Capture the cell that displays the provided text and extract its [x, y] central coordinate. 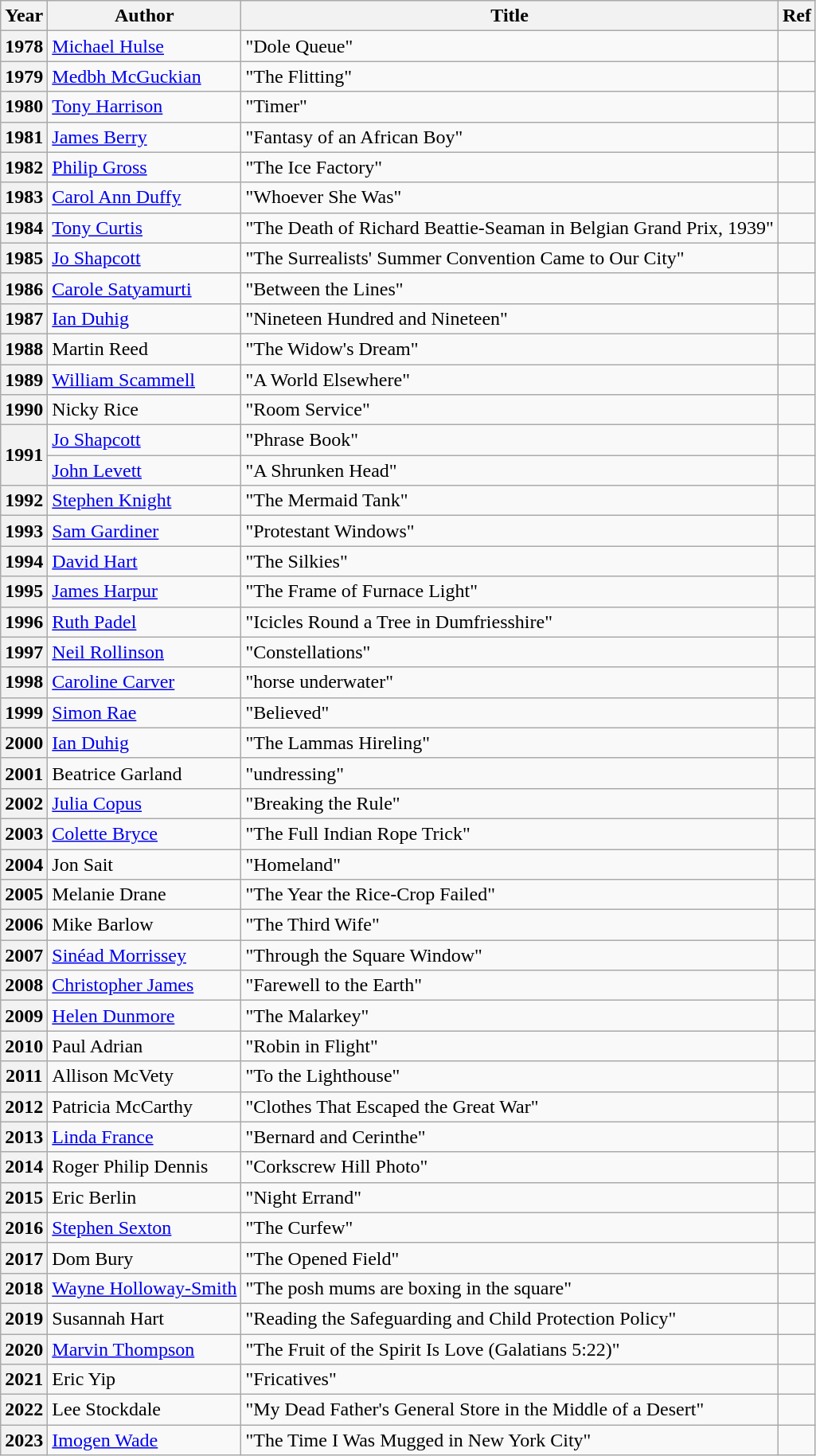
"horse underwater" [510, 682]
Eric Berlin [145, 1197]
2020 [24, 1349]
2009 [24, 1016]
Neil Rollinson [145, 652]
2005 [24, 895]
Paul Adrian [145, 1046]
1987 [24, 318]
Nicky Rice [145, 410]
Imogen Wade [145, 1440]
2008 [24, 986]
"Night Errand" [510, 1197]
"Nineteen Hundred and Nineteen" [510, 318]
1992 [24, 501]
1991 [24, 455]
2013 [24, 1137]
Helen Dunmore [145, 1016]
Dom Bury [145, 1258]
Allison McVety [145, 1076]
"Through the Square Window" [510, 955]
"The Year the Rice-Crop Failed" [510, 895]
1983 [24, 197]
Mike Barlow [145, 925]
Year [24, 16]
"Fricatives" [510, 1380]
2016 [24, 1228]
Jon Sait [145, 864]
"The Frame of Furnace Light" [510, 591]
"The Death of Richard Beattie-Seaman in Belgian Grand Prix, 1939" [510, 228]
"The Fruit of the Spirit Is Love (Galatians 5:22)" [510, 1349]
Colette Bryce [145, 833]
John Levett [145, 470]
2003 [24, 833]
2002 [24, 803]
"The Time I Was Mugged in New York City" [510, 1440]
Ref [796, 16]
Patricia McCarthy [145, 1107]
1996 [24, 622]
Carole Satyamurti [145, 288]
2021 [24, 1380]
"Bernard and Cerinthe" [510, 1137]
1994 [24, 561]
Tony Harrison [145, 107]
"Constellations" [510, 652]
1986 [24, 288]
Linda France [145, 1137]
Carol Ann Duffy [145, 197]
Melanie Drane [145, 895]
1980 [24, 107]
2014 [24, 1167]
Michael Hulse [145, 46]
2015 [24, 1197]
"The Widow's Dream" [510, 349]
"The Mermaid Tank" [510, 501]
2006 [24, 925]
2011 [24, 1076]
2004 [24, 864]
Lee Stockdale [145, 1410]
Philip Gross [145, 167]
1978 [24, 46]
Martin Reed [145, 349]
2018 [24, 1288]
Sinéad Morrissey [145, 955]
"The Opened Field" [510, 1258]
"Farewell to the Earth" [510, 986]
William Scammell [145, 380]
1989 [24, 380]
"A Shrunken Head" [510, 470]
1990 [24, 410]
"My Dead Father's General Store in the Middle of a Desert" [510, 1410]
Wayne Holloway-Smith [145, 1288]
"Believed" [510, 712]
"Protestant Windows" [510, 531]
"The Ice Factory" [510, 167]
"A World Elsewhere" [510, 380]
"To the Lighthouse" [510, 1076]
James Harpur [145, 591]
"Breaking the Rule" [510, 803]
2001 [24, 773]
"Room Service" [510, 410]
2012 [24, 1107]
James Berry [145, 137]
1993 [24, 531]
1997 [24, 652]
"The Curfew" [510, 1228]
Simon Rae [145, 712]
"The Malarkey" [510, 1016]
Susannah Hart [145, 1318]
"The Third Wife" [510, 925]
Christopher James [145, 986]
"Fantasy of an African Boy" [510, 137]
1998 [24, 682]
Ruth Padel [145, 622]
"Phrase Book" [510, 440]
Author [145, 16]
2010 [24, 1046]
"Timer" [510, 107]
1995 [24, 591]
"Icicles Round a Tree in Dumfriesshire" [510, 622]
2023 [24, 1440]
Julia Copus [145, 803]
"Whoever She Was" [510, 197]
"Corkscrew Hill Photo" [510, 1167]
Eric Yip [145, 1380]
1985 [24, 258]
"Dole Queue" [510, 46]
2017 [24, 1258]
David Hart [145, 561]
Beatrice Garland [145, 773]
"The Full Indian Rope Trick" [510, 833]
"Robin in Flight" [510, 1046]
1984 [24, 228]
Marvin Thompson [145, 1349]
"The posh mums are boxing in the square" [510, 1288]
"The Silkies" [510, 561]
Caroline Carver [145, 682]
Stephen Knight [145, 501]
1988 [24, 349]
"Homeland" [510, 864]
2019 [24, 1318]
"undressing" [510, 773]
Roger Philip Dennis [145, 1167]
Sam Gardiner [145, 531]
Medbh McGuckian [145, 76]
1982 [24, 167]
"Reading the Safeguarding and Child Protection Policy" [510, 1318]
"Clothes That Escaped the Great War" [510, 1107]
Title [510, 16]
"The Flitting" [510, 76]
1979 [24, 76]
2000 [24, 743]
1981 [24, 137]
"The Lammas Hireling" [510, 743]
2007 [24, 955]
Stephen Sexton [145, 1228]
2022 [24, 1410]
1999 [24, 712]
Tony Curtis [145, 228]
"Between the Lines" [510, 288]
"The Surrealists' Summer Convention Came to Our City" [510, 258]
